From the cell containing the given text, extract its center point as [x, y] coordinate. 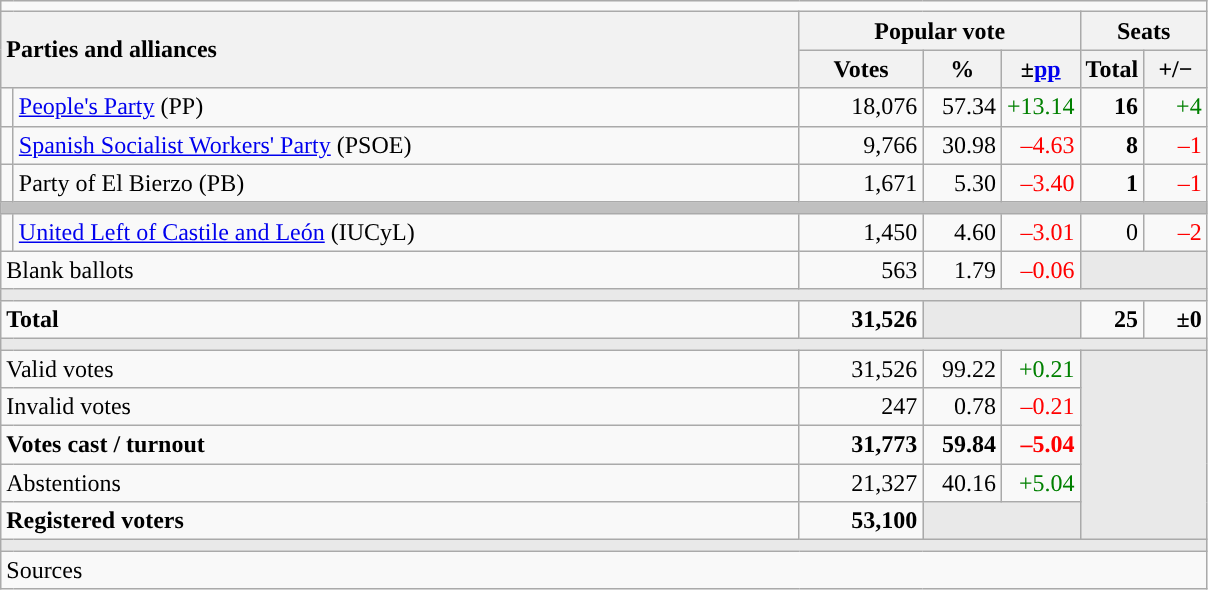
Votes [861, 69]
5.30 [962, 183]
247 [861, 407]
Popular vote [940, 31]
30.98 [962, 145]
1,450 [861, 232]
–4.63 [1040, 145]
Seats [1144, 31]
–0.21 [1040, 407]
16 [1112, 107]
18,076 [861, 107]
–0.06 [1040, 270]
563 [861, 270]
–5.04 [1040, 445]
–2 [1176, 232]
21,327 [861, 483]
99.22 [962, 369]
1 [1112, 183]
1.79 [962, 270]
Abstentions [400, 483]
8 [1112, 145]
31,773 [861, 445]
+5.04 [1040, 483]
United Left of Castile and León (IUCyL) [406, 232]
Votes cast / turnout [400, 445]
59.84 [962, 445]
25 [1112, 319]
Valid votes [400, 369]
Spanish Socialist Workers' Party (PSOE) [406, 145]
0 [1112, 232]
Invalid votes [400, 407]
Blank ballots [400, 270]
53,100 [861, 521]
+0.21 [1040, 369]
±pp [1040, 69]
–3.40 [1040, 183]
9,766 [861, 145]
–3.01 [1040, 232]
Parties and alliances [400, 50]
+13.14 [1040, 107]
% [962, 69]
Party of El Bierzo (PB) [406, 183]
±0 [1176, 319]
40.16 [962, 483]
People's Party (PP) [406, 107]
1,671 [861, 183]
Registered voters [400, 521]
+4 [1176, 107]
57.34 [962, 107]
+/− [1176, 69]
Sources [604, 570]
0.78 [962, 407]
4.60 [962, 232]
